Identify which cell holds the provided text, then report its (x, y) central coordinate. 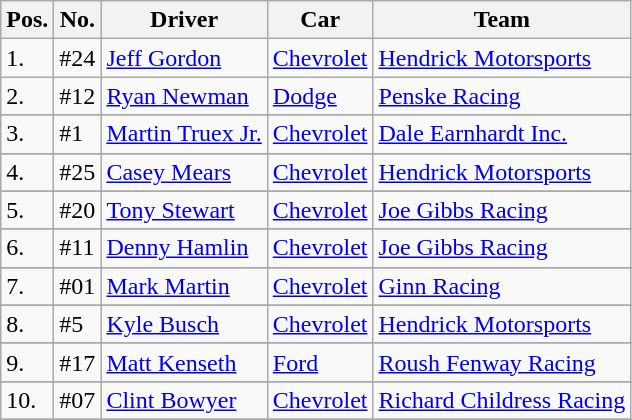
#11 (78, 248)
#25 (78, 172)
#20 (78, 210)
#1 (78, 134)
Kyle Busch (184, 324)
7. (28, 286)
6. (28, 248)
5. (28, 210)
Dale Earnhardt Inc. (502, 134)
Mark Martin (184, 286)
#5 (78, 324)
Pos. (28, 20)
Roush Fenway Racing (502, 362)
4. (28, 172)
3. (28, 134)
Denny Hamlin (184, 248)
Tony Stewart (184, 210)
8. (28, 324)
#24 (78, 58)
1. (28, 58)
Ryan Newman (184, 96)
Martin Truex Jr. (184, 134)
Casey Mears (184, 172)
Dodge (320, 96)
10. (28, 400)
Jeff Gordon (184, 58)
Ford (320, 362)
#12 (78, 96)
Ginn Racing (502, 286)
Penske Racing (502, 96)
Driver (184, 20)
#17 (78, 362)
Matt Kenseth (184, 362)
No. (78, 20)
Team (502, 20)
Clint Bowyer (184, 400)
9. (28, 362)
#07 (78, 400)
Richard Childress Racing (502, 400)
#01 (78, 286)
Car (320, 20)
2. (28, 96)
